From the cell containing the given text, extract its center point as [x, y] coordinate. 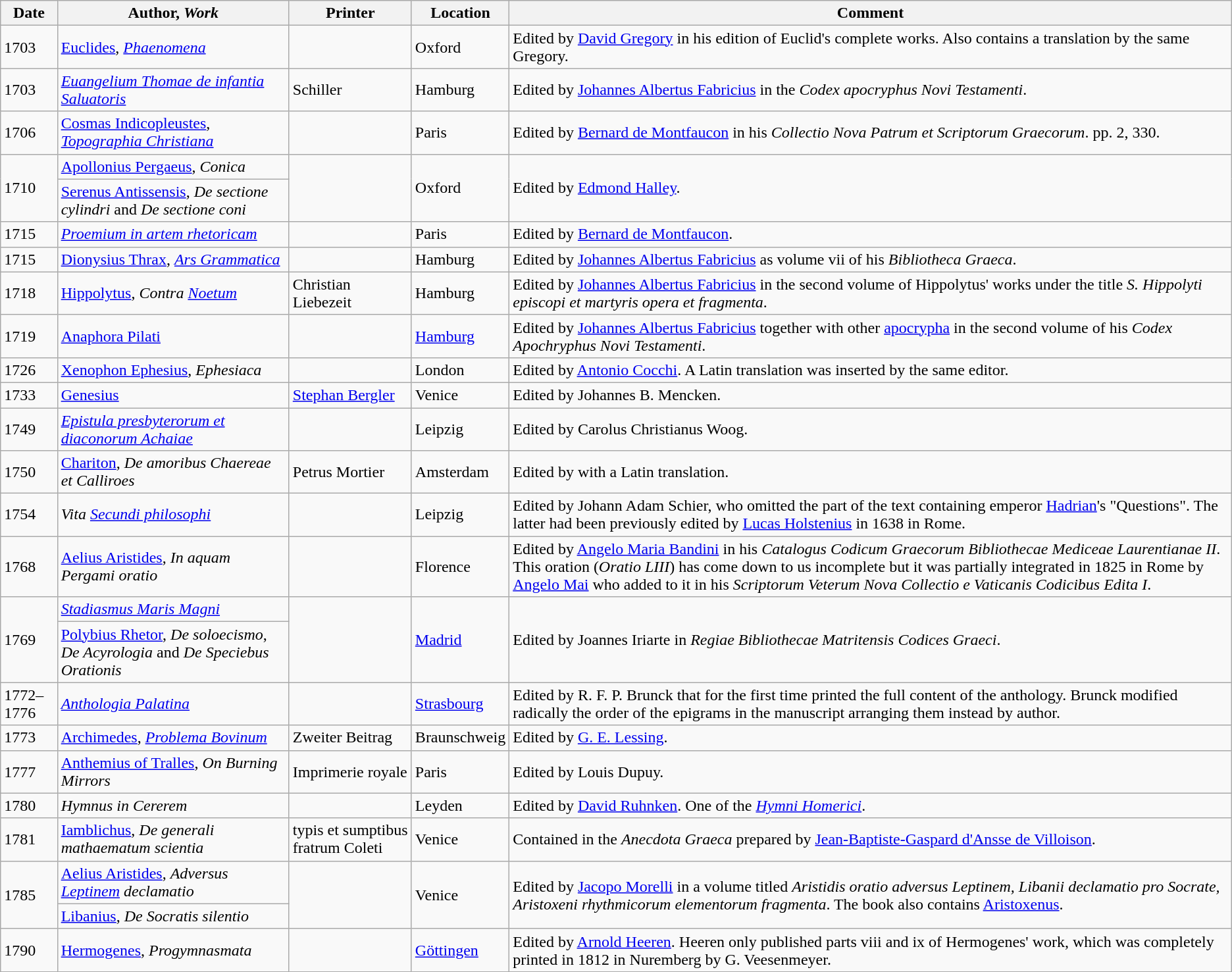
Hermogenes, Progymnasmata [173, 950]
1718 [29, 294]
1719 [29, 336]
Edited by Johannes Albertus Fabricius in the second volume of Hippolytus' works under the title S. Hippolyti episcopi et martyris opera et fragmenta. [871, 294]
Aelius Aristides, Adversus Leptinem declamatio [173, 882]
Imprimerie royale [350, 771]
Hippolytus, Contra Noetum [173, 294]
1772–1776 [29, 704]
Edited by David Gregory in his edition of Euclid's complete works. Also contains a translation by the same Gregory. [871, 47]
Madrid [460, 640]
Author, Work [173, 13]
1726 [29, 370]
Christian Liebezeit [350, 294]
Genesius [173, 395]
1710 [29, 188]
Edited by with a Latin translation. [871, 473]
Edited by Johannes Albertus Fabricius in the Codex apocryphus Novi Testamenti. [871, 90]
Leyden [460, 806]
Edited by Antonio Cocchi. A Latin translation was inserted by the same editor. [871, 370]
Chariton, De amoribus Chaereae et Calliroes [173, 473]
1706 [29, 133]
1777 [29, 771]
Amsterdam [460, 473]
Edited by Johannes B. Mencken. [871, 395]
Iamblichus, De generali mathaematum scientia [173, 840]
Edited by David Ruhnken. One of the Hymni Homerici. [871, 806]
1785 [29, 895]
Florence [460, 567]
1749 [29, 429]
Cosmas Indicopleustes, Topographia Christiana [173, 133]
1773 [29, 738]
Petrus Mortier [350, 473]
1733 [29, 395]
Schiller [350, 90]
Euclides, Phaenomena [173, 47]
Braunschweig [460, 738]
Edited by Bernard de Montfaucon. [871, 234]
Apollonius Pergaeus, Conica [173, 166]
1768 [29, 567]
1750 [29, 473]
Polybius Rhetor, De soloecismo, De Acyrologia and De Speciebus Orationis [173, 652]
Anthemius of Tralles, On Burning Mirrors [173, 771]
Edited by G. E. Lessing. [871, 738]
1769 [29, 640]
Serenus Antissensis, De sectione cylindri and De sectione coni [173, 200]
Stephan Bergler [350, 395]
1754 [29, 515]
Hymnus in Cererem [173, 806]
Edited by Johannes Albertus Fabricius as volume vii of his Bibliotheca Graeca. [871, 259]
London [460, 370]
Aelius Aristides, In aquam Pergami oratio [173, 567]
Edited by Louis Dupuy. [871, 771]
Stadiasmus Maris Magni [173, 609]
Printer [350, 13]
typis et sumptibus fratrum Coleti [350, 840]
Proemium in artem rhetoricam [173, 234]
Edited by Joannes Iriarte in Regiae Bibliothecae Matritensis Codices Graeci. [871, 640]
Archimedes, Problema Bovinum [173, 738]
Edited by Edmond Halley. [871, 188]
Euangelium Thomae de infantia Saluatoris [173, 90]
Vita Secundi philosophi [173, 515]
Anthologia Palatina [173, 704]
Epistula presbyterorum et diaconorum Achaiae [173, 429]
Comment [871, 13]
Location [460, 13]
Edited by Johannes Albertus Fabricius together with other apocrypha in the second volume of his Codex Apochryphus Novi Testamenti. [871, 336]
Contained in the Anecdota Graeca prepared by Jean-Baptiste-Gaspard d'Ansse de Villoison. [871, 840]
Edited by Bernard de Montfaucon in his Collectio Nova Patrum et Scriptorum Graecorum. pp. 2, 330. [871, 133]
Date [29, 13]
1790 [29, 950]
Göttingen [460, 950]
Dionysius Thrax, Ars Grammatica [173, 259]
Strasbourg [460, 704]
Xenophon Ephesius, Ephesiaca [173, 370]
Edited by Carolus Christianus Woog. [871, 429]
1780 [29, 806]
1781 [29, 840]
Libanius, De Socratis silentio [173, 916]
Zweiter Beitrag [350, 738]
Anaphora Pilati [173, 336]
